Detect which cell encompasses the target text, then output its [x, y] center coordinate. 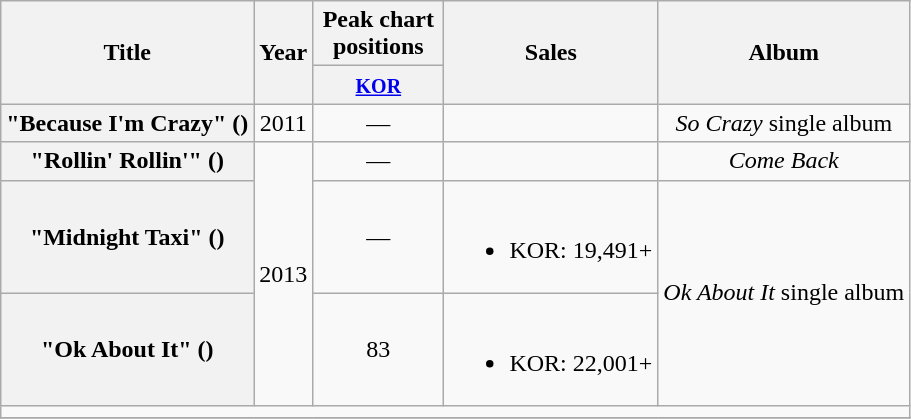
Peak chart positions [378, 34]
2011 [284, 123]
KOR: 22,001+ [551, 350]
Year [284, 52]
2013 [284, 274]
Album [784, 52]
"Midnight Taxi" () [128, 236]
Come Back [784, 161]
"Ok About It" () [128, 350]
"Because I'm Crazy" () [128, 123]
KOR: 19,491+ [551, 236]
"Rollin' Rollin'" () [128, 161]
Title [128, 52]
83 [378, 350]
Sales [551, 52]
KOR [378, 85]
Ok About It single album [784, 293]
So Crazy single album [784, 123]
